Locate the cell with the specified text and output its [x, y] center coordinate. 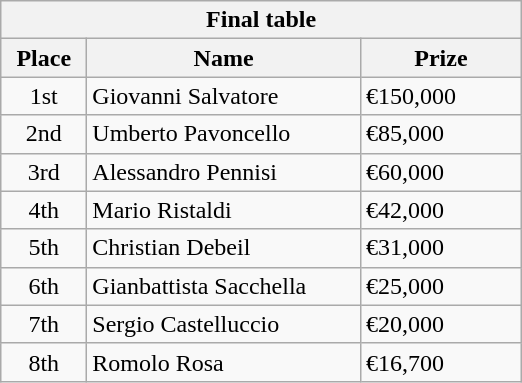
5th [44, 248]
Final table [262, 20]
€16,700 [440, 362]
Umberto Pavoncello [224, 134]
€31,000 [440, 248]
Christian Debeil [224, 248]
7th [44, 324]
Prize [440, 58]
Sergio Castelluccio [224, 324]
2nd [44, 134]
8th [44, 362]
€60,000 [440, 172]
Place [44, 58]
€20,000 [440, 324]
€150,000 [440, 96]
Romolo Rosa [224, 362]
€85,000 [440, 134]
Name [224, 58]
€42,000 [440, 210]
Alessandro Pennisi [224, 172]
Giovanni Salvatore [224, 96]
1st [44, 96]
4th [44, 210]
Mario Ristaldi [224, 210]
€25,000 [440, 286]
Gianbattista Sacchella [224, 286]
3rd [44, 172]
6th [44, 286]
